Pinpoint the cell where the given text exists, returning its [X, Y] midpoint coordinate. 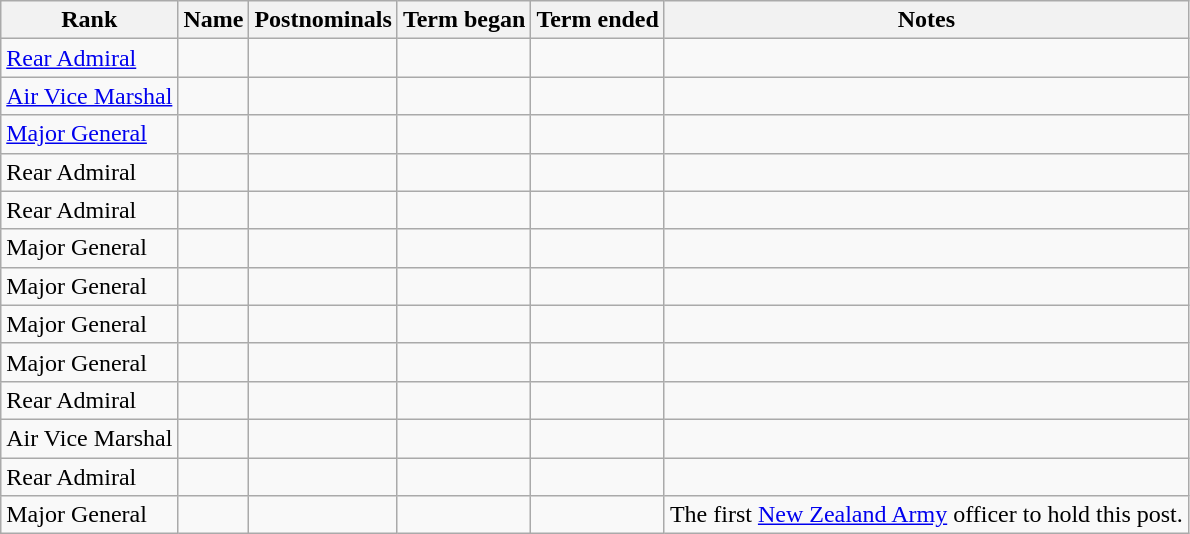
Postnominals [323, 20]
Name [214, 20]
Rank [90, 20]
Term ended [598, 20]
Term began [464, 20]
The first New Zealand Army officer to hold this post. [926, 515]
Notes [926, 20]
